Pinpoint the cell where the given text exists, returning its (x, y) midpoint coordinate. 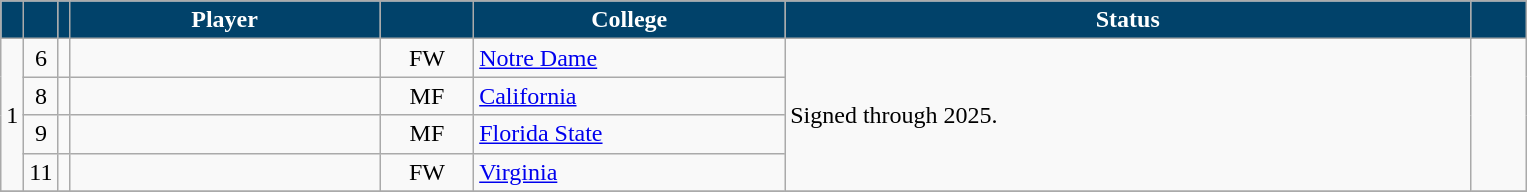
Player (224, 20)
9 (41, 134)
College (630, 20)
1 (12, 115)
California (630, 96)
Virginia (630, 172)
Status (1128, 20)
Signed through 2025. (1128, 115)
11 (41, 172)
Florida State (630, 134)
Notre Dame (630, 58)
8 (41, 96)
6 (41, 58)
